Search for the cell housing the specified text and yield its [x, y] center coordinate. 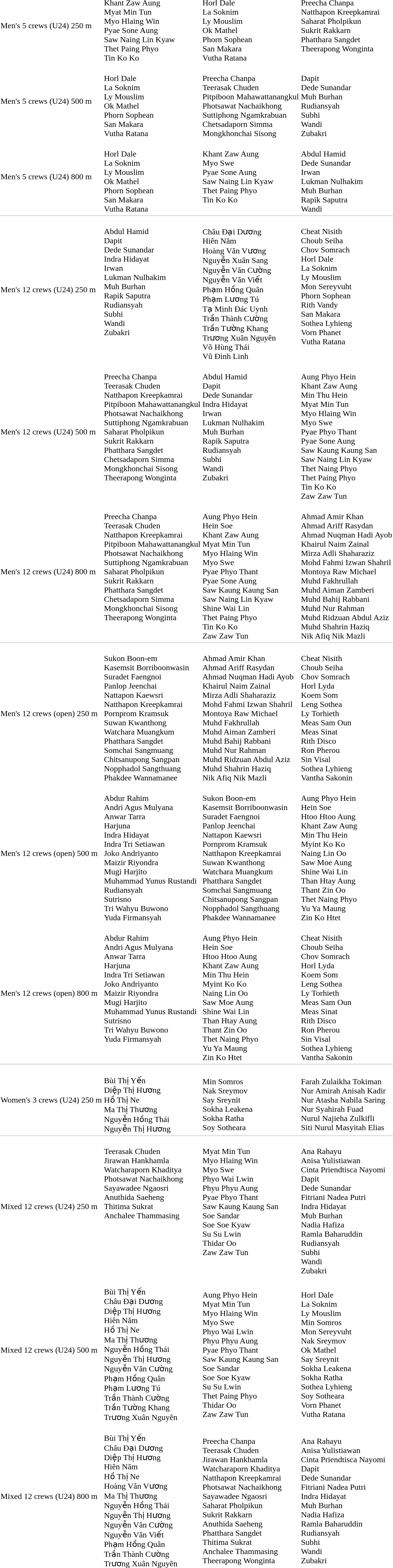
Men's 12 crews (open) 250 m [51, 714]
Bùi Thị YếnDiệp Thị HươngHồ Thị NeMa Thị ThươngNguyễn Hồng TháiNguyễn Thị Hương [152, 1100]
Abdul HamidDede SunandarIrwanLukman NulhakimMuh BurhanRapik SaputraWandi [347, 177]
Men's 12 crews (U24) 800 m [51, 572]
Min SomrosNak SreymovSay SreynitSokha LeakenaSokha RathaSoy Sotheara [251, 1100]
Men's 12 crews (U24) 500 m [51, 432]
Men's 12 crews (open) 800 m [51, 993]
Mixed 12 crews (U24) 250 m [51, 1206]
Preecha ChanpaTeerasak ChudenPitpiboon MahawattanangkulPhotsawat NachaikhongSuttiphong NgamkrabuanChetsadaporn SimmaMongkhonchai Sisong [251, 101]
Teerasak ChudenJirawan HankhamlaWatcharaporn KhadityaPhotsawat NachaikhongSayawadee NgaosriAnuthida SaehengThitima SukratAnchalee Thammasing [152, 1206]
Men's 12 crews (U24) 250 m [51, 289]
Men's 5 crews (U24) 800 m [51, 177]
Men's 12 crews (open) 500 m [51, 853]
Men's 5 crews (U24) 500 m [51, 101]
Farah Zulaikha TokimanNur Amirah Anisah KadirNur Atasha Nabila SaringNur Syahirah FuadNurul Najieha ZulkifliSiti Nurul Masyitah Elias [347, 1100]
Women's 3 crews (U24) 250 m [51, 1100]
Myat Min TunMyo Hlaing WinMyo SwePhyo Wai LwinPhyu Phyu AungPyae Phyo ThantSaw Kaung Kaung SanSoe SandarSoe Soe KyawSu Su LwinThidar OoZaw Zaw Tun [251, 1206]
DapitDede SunandarMuh BurhanRudiansyahSubhiWandiZubakri [347, 101]
Khant Zaw AungMyo SwePyae Sone AungSaw Naing Lin KyawThet Paing PhyoTin Ko Ko [251, 177]
Cheat NisithChoub SeihaChov SomrachHorl DaleLa SoknimLy MouslimMon SereyvuhtPhorn SopheanRith VandySan MakaraSothea LyhiengVorn PhanetVutha Ratana [347, 289]
Mixed 12 crews (U24) 500 m [51, 1350]
